From the cell containing the given text, extract its center point as (x, y) coordinate. 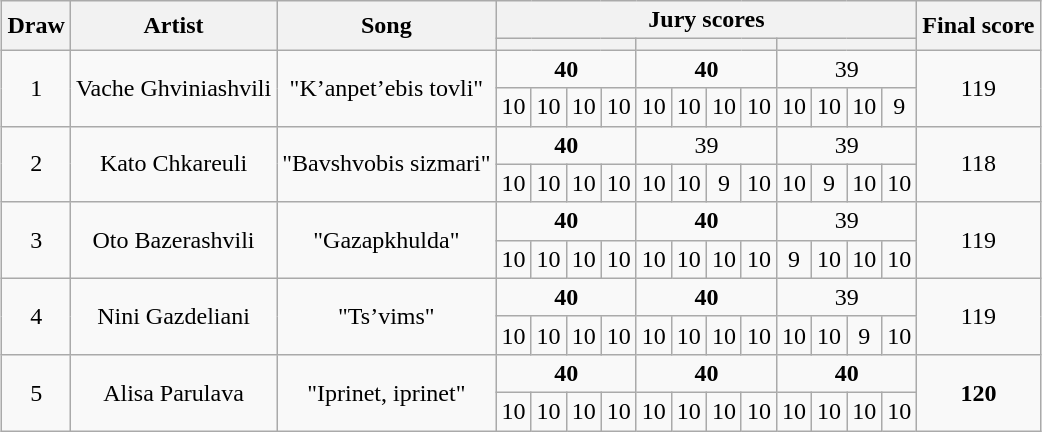
"Bavshvobis sizmari" (386, 164)
Song (386, 26)
Vache Ghviniashvili (173, 88)
5 (36, 392)
"Gazapkhulda" (386, 240)
Oto Bazerashvili (173, 240)
"Iprinet, iprinet" (386, 392)
Nini Gazdeliani (173, 316)
Jury scores (706, 20)
Draw (36, 26)
"K’anpet’ebis tovli" (386, 88)
120 (978, 392)
Kato Chkareuli (173, 164)
4 (36, 316)
1 (36, 88)
118 (978, 164)
"Ts’vims" (386, 316)
Alisa Parulava (173, 392)
3 (36, 240)
Artist (173, 26)
2 (36, 164)
Final score (978, 26)
